Capture the cell that displays the provided text and extract its (X, Y) central coordinate. 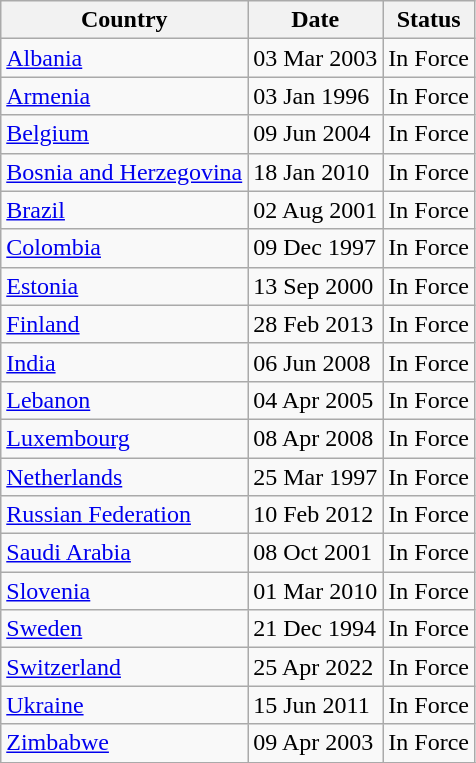
Slovenia (124, 591)
Saudi Arabia (124, 553)
Bosnia and Herzegovina (124, 172)
13 Sep 2000 (316, 286)
09 Jun 2004 (316, 134)
06 Jun 2008 (316, 362)
25 Mar 1997 (316, 477)
Estonia (124, 286)
15 Jun 2011 (316, 705)
28 Feb 2013 (316, 324)
Netherlands (124, 477)
Country (124, 20)
Colombia (124, 248)
21 Dec 1994 (316, 629)
Sweden (124, 629)
04 Apr 2005 (316, 400)
Date (316, 20)
Russian Federation (124, 515)
08 Apr 2008 (316, 438)
Finland (124, 324)
Armenia (124, 96)
Lebanon (124, 400)
03 Mar 2003 (316, 58)
25 Apr 2022 (316, 667)
01 Mar 2010 (316, 591)
18 Jan 2010 (316, 172)
Switzerland (124, 667)
Status (429, 20)
Albania (124, 58)
Brazil (124, 210)
Luxembourg (124, 438)
Ukraine (124, 705)
09 Apr 2003 (316, 743)
Zimbabwe (124, 743)
09 Dec 1997 (316, 248)
03 Jan 1996 (316, 96)
Belgium (124, 134)
02 Aug 2001 (316, 210)
08 Oct 2001 (316, 553)
India (124, 362)
10 Feb 2012 (316, 515)
